Identify which cell holds the provided text, then report its [x, y] central coordinate. 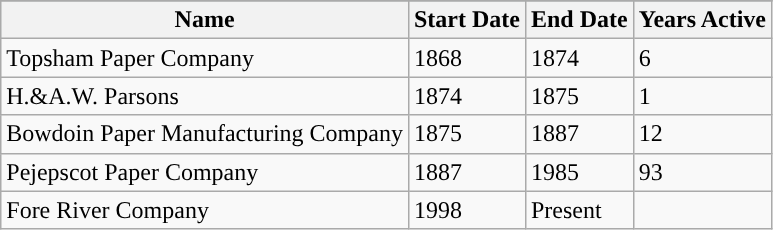
12 [702, 134]
1 [702, 96]
Pejepscot Paper Company [205, 172]
Years Active [702, 20]
1998 [466, 210]
1868 [466, 58]
Topsham Paper Company [205, 58]
End Date [579, 20]
93 [702, 172]
Start Date [466, 20]
Bowdoin Paper Manufacturing Company [205, 134]
Name [205, 20]
6 [702, 58]
1985 [579, 172]
Present [579, 210]
Fore River Company [205, 210]
H.&A.W. Parsons [205, 96]
